Search for the cell housing the specified text and yield its (x, y) center coordinate. 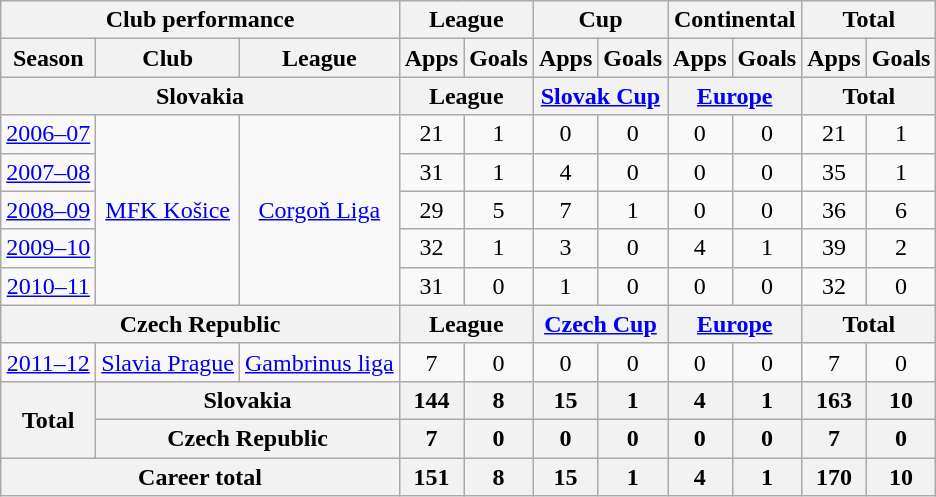
29 (431, 210)
2 (901, 248)
3 (565, 248)
163 (834, 400)
Season (48, 58)
170 (834, 477)
35 (834, 172)
Corgoň Liga (320, 210)
5 (499, 210)
Continental (735, 20)
Slovak Cup (600, 96)
39 (834, 248)
151 (431, 477)
Gambrinus liga (320, 362)
2011–12 (48, 362)
2009–10 (48, 248)
36 (834, 210)
Club performance (200, 20)
6 (901, 210)
MFK Košice (168, 210)
2010–11 (48, 286)
Club (168, 58)
2006–07 (48, 134)
2007–08 (48, 172)
144 (431, 400)
Career total (200, 477)
2008–09 (48, 210)
Slavia Prague (168, 362)
Czech Cup (600, 324)
Cup (600, 20)
